Extract the (X, Y) coordinate from the center of the cell holding the provided text.  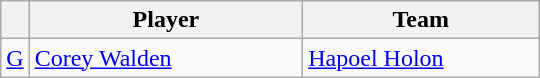
Player (166, 20)
Team (421, 20)
G (15, 58)
Corey Walden (166, 58)
Hapoel Holon (421, 58)
